Pinpoint the cell where the given text exists, returning its [x, y] midpoint coordinate. 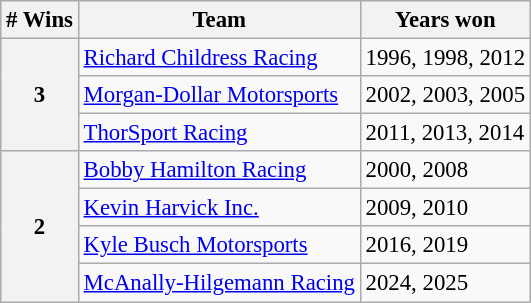
1996, 1998, 2012 [445, 58]
Kyle Busch Motorsports [219, 245]
Team [219, 20]
2024, 2025 [445, 283]
2000, 2008 [445, 170]
3 [40, 96]
# Wins [40, 20]
ThorSport Racing [219, 133]
Years won [445, 20]
2002, 2003, 2005 [445, 95]
2011, 2013, 2014 [445, 133]
2009, 2010 [445, 208]
2 [40, 226]
McAnally-Hilgemann Racing [219, 283]
2016, 2019 [445, 245]
Morgan-Dollar Motorsports [219, 95]
Richard Childress Racing [219, 58]
Bobby Hamilton Racing [219, 170]
Kevin Harvick Inc. [219, 208]
